Identify which cell holds the provided text, then report its [X, Y] central coordinate. 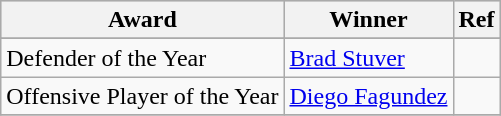
Ref [476, 20]
Offensive Player of the Year [142, 96]
Defender of the Year [142, 58]
Award [142, 20]
Brad Stuver [368, 58]
Winner [368, 20]
Diego Fagundez [368, 96]
